Detect which cell encompasses the target text, then output its (x, y) center coordinate. 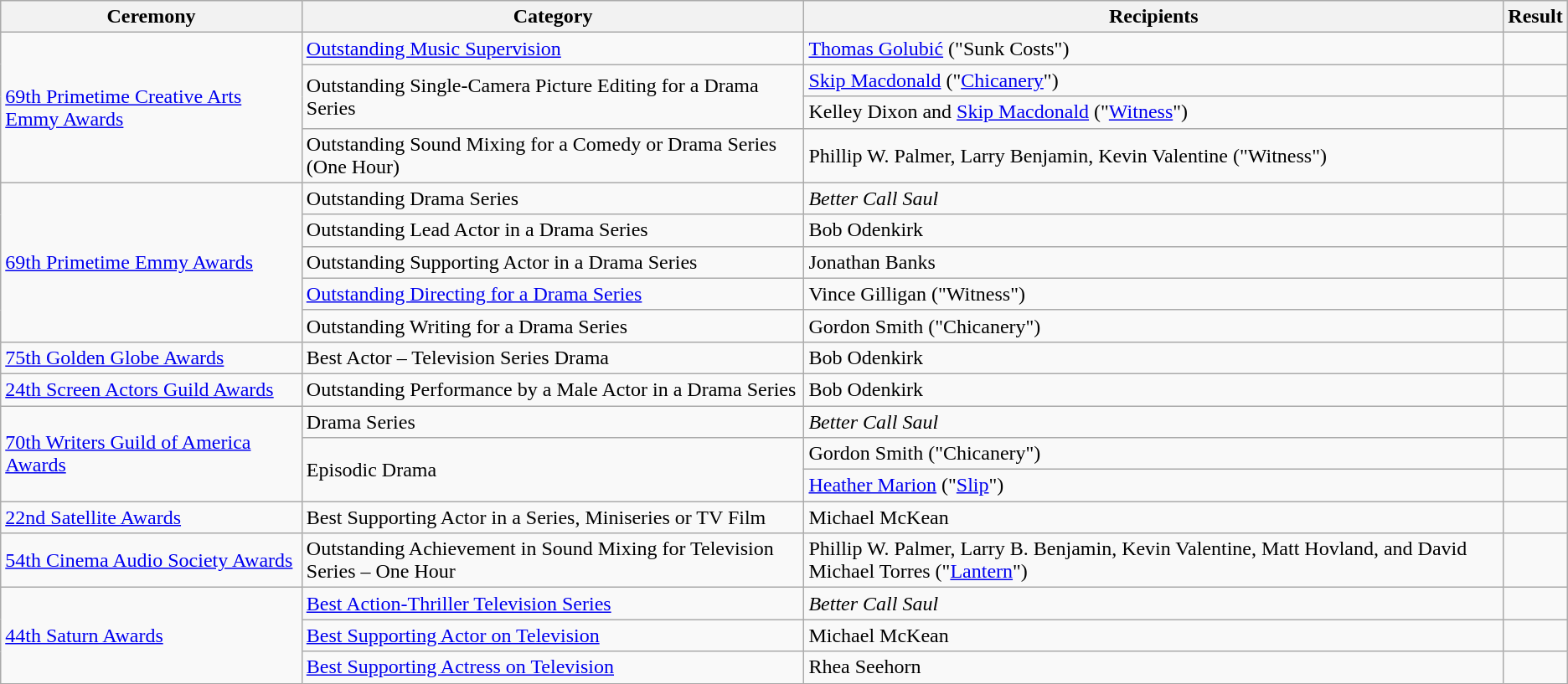
Outstanding Sound Mixing for a Comedy or Drama Series (One Hour) (553, 156)
Outstanding Drama Series (553, 198)
54th Cinema Audio Society Awards (152, 561)
Outstanding Directing for a Drama Series (553, 294)
Heather Marion ("Slip") (1154, 486)
70th Writers Guild of America Awards (152, 453)
69th Primetime Emmy Awards (152, 262)
Jonathan Banks (1154, 262)
Thomas Golubić ("Sunk Costs") (1154, 49)
24th Screen Actors Guild Awards (152, 389)
75th Golden Globe Awards (152, 357)
Best Actor – Television Series Drama (553, 357)
Best Action-Thriller Television Series (553, 604)
Category (553, 17)
Outstanding Achievement in Sound Mixing for Television Series – One Hour (553, 561)
Outstanding Writing for a Drama Series (553, 326)
69th Primetime Creative Arts Emmy Awards (152, 107)
Ceremony (152, 17)
Rhea Seehorn (1154, 667)
Outstanding Lead Actor in a Drama Series (553, 230)
Recipients (1154, 17)
Outstanding Single-Camera Picture Editing for a Drama Series (553, 96)
Outstanding Music Supervision (553, 49)
Skip Macdonald ("Chicanery") (1154, 80)
Kelley Dixon and Skip Macdonald ("Witness") (1154, 112)
22nd Satellite Awards (152, 517)
Outstanding Supporting Actor in a Drama Series (553, 262)
Drama Series (553, 421)
Phillip W. Palmer, Larry B. Benjamin, Kevin Valentine, Matt Hovland, and David Michael Torres ("Lantern") (1154, 561)
Best Supporting Actress on Television (553, 667)
44th Saturn Awards (152, 635)
Outstanding Performance by a Male Actor in a Drama Series (553, 389)
Episodic Drama (553, 470)
Vince Gilligan ("Witness") (1154, 294)
Best Supporting Actor in a Series, Miniseries or TV Film (553, 517)
Best Supporting Actor on Television (553, 635)
Result (1535, 17)
Phillip W. Palmer, Larry Benjamin, Kevin Valentine ("Witness") (1154, 156)
